Provide the (X, Y) coordinate of the cell's center where the given text is located.  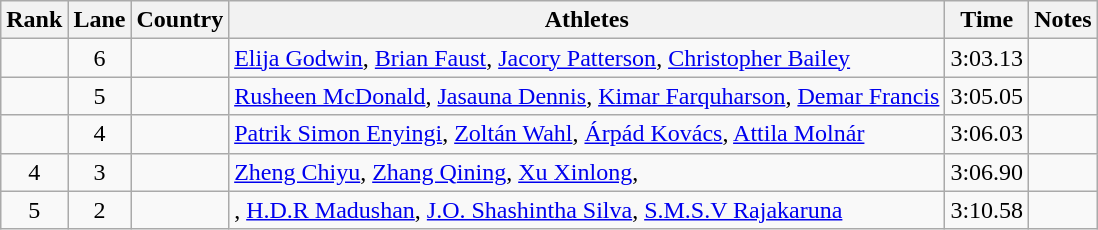
6 (100, 58)
Patrik Simon Enyingi, Zoltán Wahl, Árpád Kovács, Attila Molnár (587, 134)
Elija Godwin, Brian Faust, Jacory Patterson, Christopher Bailey (587, 58)
Rusheen McDonald, Jasauna Dennis, Kimar Farquharson, Demar Francis (587, 96)
3 (100, 172)
Athletes (587, 20)
Zheng Chiyu, Zhang Qining, Xu Xinlong, (587, 172)
3:05.05 (987, 96)
Time (987, 20)
, H.D.R Madushan, J.O. Shashintha Silva, S.M.S.V Rajakaruna (587, 210)
Rank (34, 20)
3:06.03 (987, 134)
Country (180, 20)
2 (100, 210)
Notes (1063, 20)
3:10.58 (987, 210)
3:06.90 (987, 172)
3:03.13 (987, 58)
Lane (100, 20)
